Return [X, Y] of the center of cell containing provided text 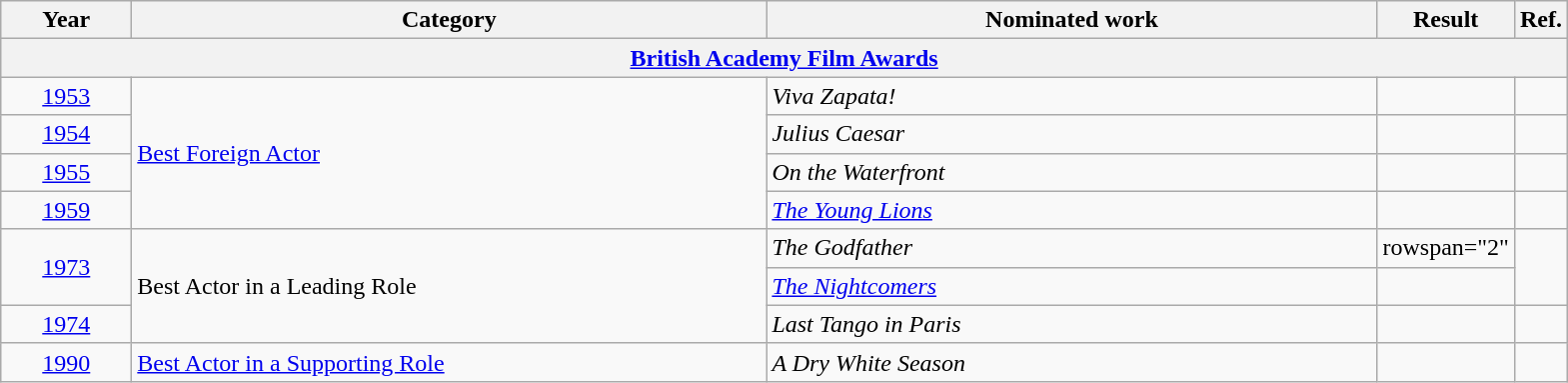
The Nightcomers [1071, 286]
Best Actor in a Leading Role [450, 286]
Viva Zapata! [1071, 96]
1974 [66, 324]
1973 [66, 267]
1959 [66, 210]
Best Actor in a Supporting Role [450, 362]
1990 [66, 362]
Ref. [1541, 20]
Julius Caesar [1071, 134]
A Dry White Season [1071, 362]
1955 [66, 172]
1954 [66, 134]
Nominated work [1071, 20]
Result [1446, 20]
The Godfather [1071, 248]
Last Tango in Paris [1071, 324]
British Academy Film Awards [784, 58]
Year [66, 20]
Category [450, 20]
The Young Lions [1071, 210]
1953 [66, 96]
On the Waterfront [1071, 172]
rowspan="2" [1446, 248]
Best Foreign Actor [450, 153]
